Find where the given text appears and provide that cell's center as (X, Y) coordinate. 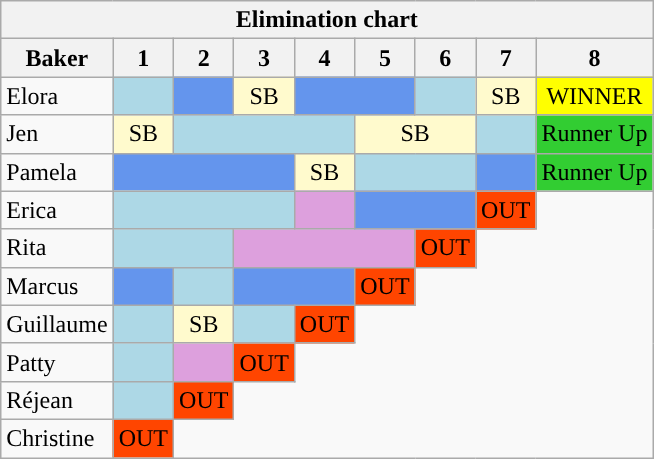
WINNER (594, 96)
1 (143, 58)
Patty (57, 362)
Guillaume (57, 324)
8 (594, 58)
Marcus (57, 286)
3 (264, 58)
Pamela (57, 172)
Jen (57, 134)
4 (324, 58)
Erica (57, 210)
Baker (57, 58)
Elora (57, 96)
6 (445, 58)
Elimination chart (327, 20)
7 (506, 58)
Christine (57, 438)
Rita (57, 248)
5 (385, 58)
2 (204, 58)
Réjean (57, 400)
